From the cell containing the given text, extract its center point as (X, Y) coordinate. 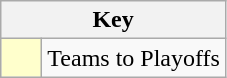
Teams to Playoffs (134, 58)
Key (114, 20)
